Return the (x, y) coordinate for the center point of the cell that contains the specified text.  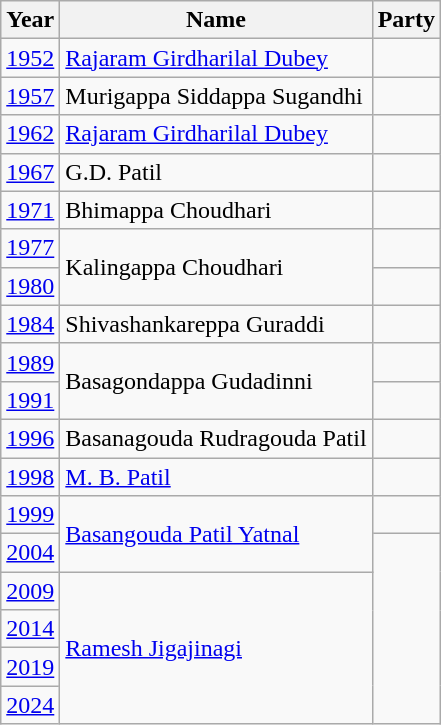
2004 (30, 553)
Murigappa Siddappa Sugandhi (216, 96)
Basanagouda Rudragouda Patil (216, 438)
G.D. Patil (216, 172)
Bhimappa Choudhari (216, 210)
2019 (30, 667)
1952 (30, 58)
Kalingappa Choudhari (216, 267)
Year (30, 20)
Party (406, 20)
2014 (30, 629)
Name (216, 20)
Basagondappa Gudadinni (216, 381)
1980 (30, 286)
Basangouda Patil Yatnal (216, 534)
1957 (30, 96)
1989 (30, 362)
Ramesh Jigajinagi (216, 648)
1971 (30, 210)
1996 (30, 438)
1977 (30, 248)
1991 (30, 400)
1984 (30, 324)
1998 (30, 477)
1962 (30, 134)
M. B. Patil (216, 477)
1999 (30, 515)
1967 (30, 172)
Shivashankareppa Guraddi (216, 324)
2009 (30, 591)
2024 (30, 705)
